Extract the (X, Y) coordinate from the center of the cell holding the provided text.  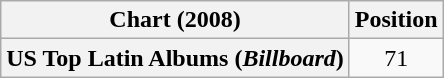
US Top Latin Albums (Billboard) (176, 58)
Chart (2008) (176, 20)
71 (396, 58)
Position (396, 20)
